Find where the given text appears and provide that cell's center as (x, y) coordinate. 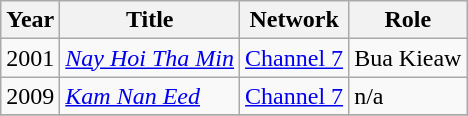
Kam Nan Eed (150, 96)
2001 (30, 58)
Network (294, 20)
Year (30, 20)
Title (150, 20)
Role (408, 20)
2009 (30, 96)
Nay Hoi Tha Min (150, 58)
n/a (408, 96)
Bua Kieaw (408, 58)
